Output the (x, y) coordinate of the center of the cell containing the given text.  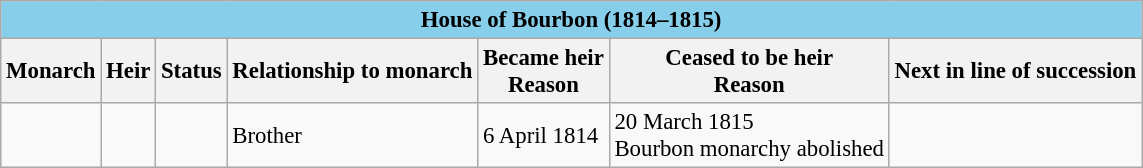
Became heirReason (544, 72)
Heir (128, 72)
Monarch (51, 72)
Relationship to monarch (352, 72)
20 March 1815Bourbon monarchy abolished (749, 136)
Ceased to be heirReason (749, 72)
House of Bourbon (1814–1815) (572, 20)
Status (192, 72)
Brother (352, 136)
Next in line of succession (1015, 72)
6 April 1814 (544, 136)
